Detect which cell encompasses the target text, then output its (x, y) center coordinate. 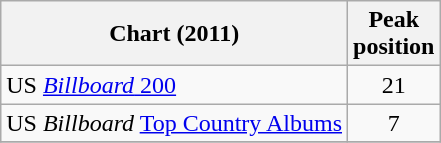
US Billboard Top Country Albums (174, 123)
Peakposition (394, 34)
21 (394, 85)
Chart (2011) (174, 34)
7 (394, 123)
US Billboard 200 (174, 85)
